Capture the cell that displays the provided text and extract its [X, Y] central coordinate. 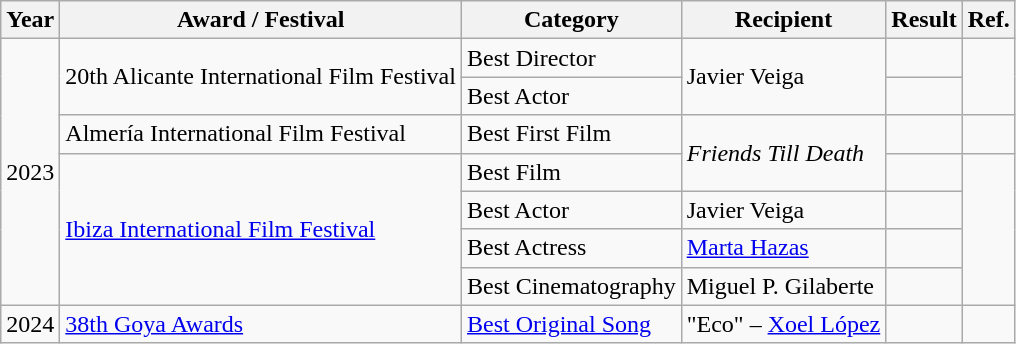
Recipient [784, 20]
2024 [30, 324]
Friends Till Death [784, 153]
Year [30, 20]
Result [924, 20]
Almería International Film Festival [261, 134]
Award / Festival [261, 20]
Category [571, 20]
2023 [30, 172]
"Eco" – Xoel López [784, 324]
20th Alicante International Film Festival [261, 77]
Ibiza International Film Festival [261, 229]
Best Original Song [571, 324]
Miguel P. Gilaberte [784, 286]
Best Film [571, 172]
Ref. [988, 20]
Marta Hazas [784, 248]
Best First Film [571, 134]
Best Actress [571, 248]
Best Cinematography [571, 286]
38th Goya Awards [261, 324]
Best Director [571, 58]
